Detect which cell encompasses the target text, then output its (x, y) center coordinate. 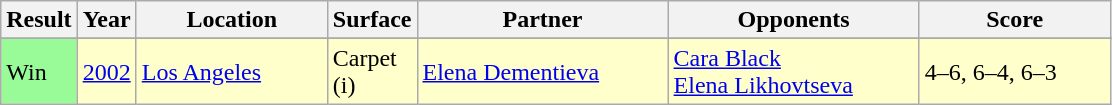
Partner (542, 20)
Year (106, 20)
Los Angeles (232, 72)
Surface (372, 20)
2002 (106, 72)
Elena Dementieva (542, 72)
Win (39, 72)
Carpet (i) (372, 72)
Location (232, 20)
Result (39, 20)
4–6, 6–4, 6–3 (1014, 72)
Opponents (794, 20)
Cara Black Elena Likhovtseva (794, 72)
Score (1014, 20)
